Return the [X, Y] coordinate for the center point of the cell that contains the specified text.  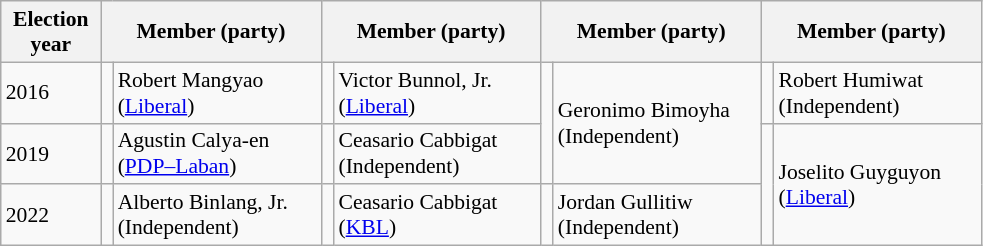
Ceasario Cabbigat(Independent) [437, 154]
Robert Mangyao(Liberal) [217, 92]
Alberto Binlang, Jr.(Independent) [217, 216]
Jordan Gullitiw(Independent) [658, 216]
2019 [51, 154]
2022 [51, 216]
Geronimo Bimoyha(Independent) [658, 123]
Agustin Calya-en(PDP–Laban) [217, 154]
Electionyear [51, 32]
Ceasario Cabbigat(KBL) [437, 216]
Joselito Guyguyon(Liberal) [877, 184]
Victor Bunnol, Jr.(Liberal) [437, 92]
Robert Humiwat(Independent) [877, 92]
2016 [51, 92]
